From the cell containing the given text, extract its center point as (x, y) coordinate. 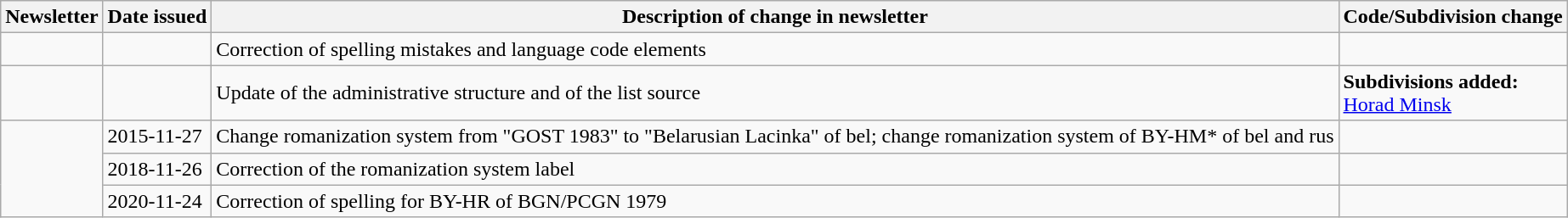
2018-11-26 (157, 169)
Newsletter (52, 17)
2020-11-24 (157, 201)
Correction of the romanization system label (775, 169)
2015-11-27 (157, 137)
Correction of spelling mistakes and language code elements (775, 49)
Date issued (157, 17)
Subdivisions added: Horad Minsk (1453, 93)
Correction of spelling for BY-HR of BGN/PCGN 1979 (775, 201)
Change romanization system from "GOST 1983" to "Belarusian Lacinka" of bel; change romanization system of BY-HM* of bel and rus (775, 137)
Description of change in newsletter (775, 17)
Code/Subdivision change (1453, 17)
Update of the administrative structure and of the list source (775, 93)
